Locate the cell with the specified text and output its [x, y] center coordinate. 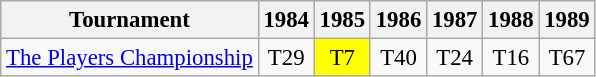
Tournament [130, 20]
1985 [342, 20]
1986 [398, 20]
T24 [455, 58]
T7 [342, 58]
1987 [455, 20]
1984 [286, 20]
T16 [511, 58]
T67 [567, 58]
T29 [286, 58]
T40 [398, 58]
1989 [567, 20]
The Players Championship [130, 58]
1988 [511, 20]
